Scan for the cell matching the given text and deliver its [X, Y] coordinate at center. 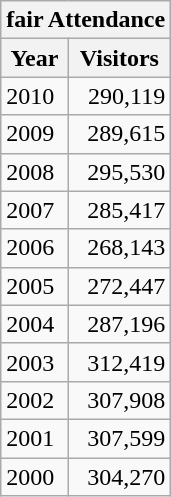
304,270 [120, 477]
290,119 [120, 96]
2001 [34, 438]
285,417 [120, 210]
307,908 [120, 400]
2002 [34, 400]
295,530 [120, 172]
2007 [34, 210]
268,143 [120, 248]
2010 [34, 96]
272,447 [120, 286]
2003 [34, 362]
2006 [34, 248]
2000 [34, 477]
2008 [34, 172]
307,599 [120, 438]
2004 [34, 324]
2005 [34, 286]
fair Attendance [86, 20]
Year [34, 58]
312,419 [120, 362]
2009 [34, 134]
Visitors [120, 58]
289,615 [120, 134]
287,196 [120, 324]
